Pinpoint the cell where the given text exists, returning its (x, y) midpoint coordinate. 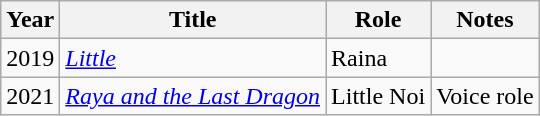
Little (193, 58)
2021 (30, 96)
2019 (30, 58)
Raya and the Last Dragon (193, 96)
Voice role (486, 96)
Year (30, 20)
Notes (486, 20)
Title (193, 20)
Little Noi (378, 96)
Raina (378, 58)
Role (378, 20)
